Search for the cell housing the specified text and yield its [x, y] center coordinate. 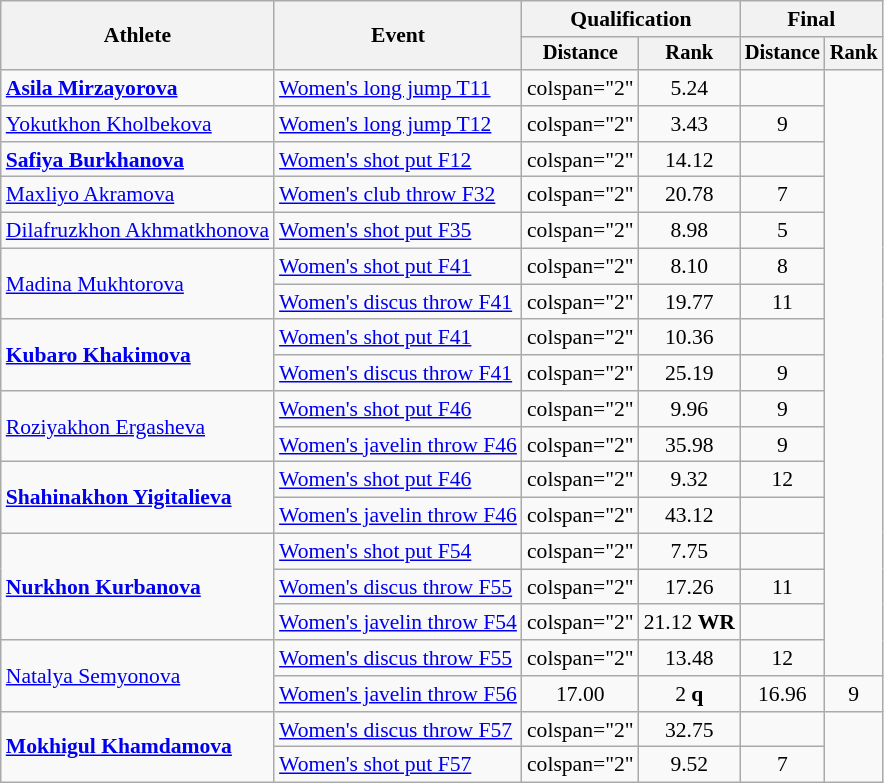
Natalya Semyonova [138, 676]
3.43 [690, 124]
8 [782, 267]
16.96 [782, 694]
43.12 [690, 516]
Mokhigul Khamdamova [138, 748]
Maxliyo Akramova [138, 195]
Women's shot put F54 [398, 552]
Qualification [631, 19]
5 [782, 231]
13.48 [690, 658]
Women's discus throw F57 [398, 730]
5.24 [690, 88]
Women's long jump T12 [398, 124]
Safiya Burkhanova [138, 160]
17.00 [580, 694]
8.10 [690, 267]
Madina Mukhtorova [138, 284]
Event [398, 36]
9.96 [690, 409]
9.32 [690, 480]
14.12 [690, 160]
17.26 [690, 587]
Women's javelin throw F54 [398, 623]
Athlete [138, 36]
Dilafruzkhon Akhmatkhonova [138, 231]
32.75 [690, 730]
Women's shot put F35 [398, 231]
25.19 [690, 373]
8.98 [690, 231]
Roziyakhon Ergasheva [138, 426]
Women's club throw F32 [398, 195]
Women's long jump T11 [398, 88]
Shahinakhon Yigitalieva [138, 498]
2 q [690, 694]
7.75 [690, 552]
35.98 [690, 445]
Women's javelin throw F56 [398, 694]
21.12 WR [690, 623]
20.78 [690, 195]
9.52 [690, 765]
Nurkhon Kurbanova [138, 588]
Final [811, 19]
Women's shot put F12 [398, 160]
Kubaro Khakimova [138, 356]
Yokutkhon Kholbekova [138, 124]
19.77 [690, 302]
10.36 [690, 338]
Asila Mirzayorova [138, 88]
Women's shot put F57 [398, 765]
